From the cell containing the given text, extract its center point as [x, y] coordinate. 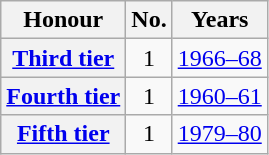
1979–80 [220, 134]
Third tier [64, 58]
Fourth tier [64, 96]
Fifth tier [64, 134]
No. [149, 20]
1960–61 [220, 96]
1966–68 [220, 58]
Years [220, 20]
Honour [64, 20]
